Determine the [x, y] coordinate at the center of the cell enclosing the given text.  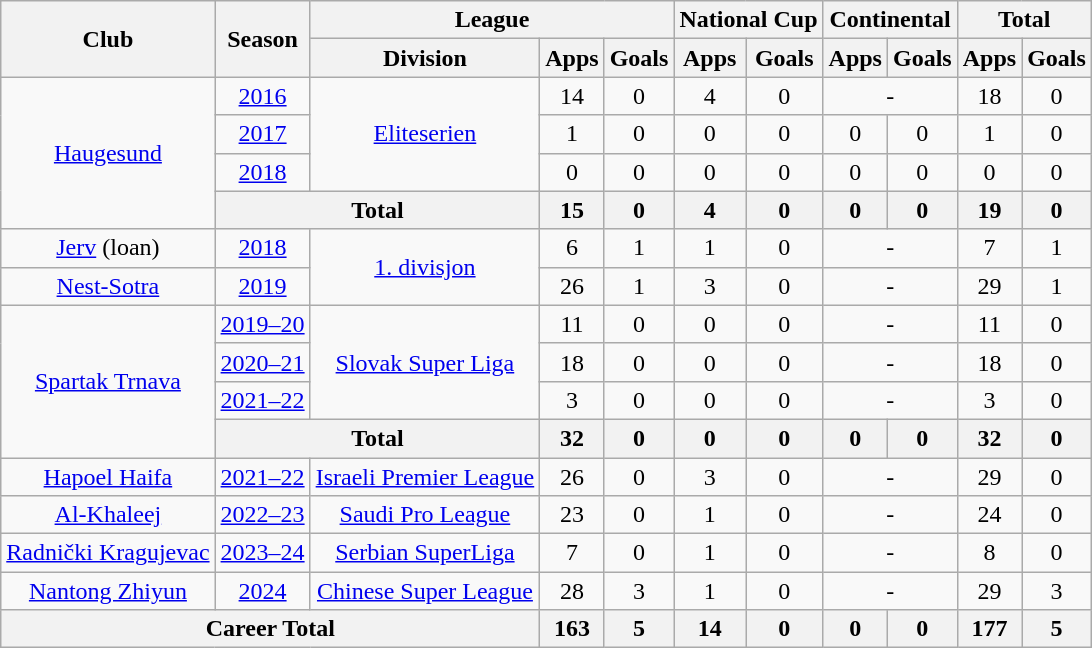
28 [572, 591]
Eliteserien [425, 134]
Jerv (loan) [108, 248]
2024 [262, 591]
League [492, 20]
8 [989, 553]
Season [262, 39]
National Cup [748, 20]
15 [572, 210]
163 [572, 629]
Division [425, 58]
Haugesund [108, 153]
Israeli Premier League [425, 477]
Chinese Super League [425, 591]
Saudi Pro League [425, 515]
Continental [890, 20]
Club [108, 39]
Nantong Zhiyun [108, 591]
24 [989, 515]
Spartak Trnava [108, 381]
Serbian SuperLiga [425, 553]
2019–20 [262, 324]
Radnički Kragujevac [108, 553]
177 [989, 629]
Slovak Super Liga [425, 362]
2020–21 [262, 362]
2016 [262, 96]
Nest-Sotra [108, 286]
2017 [262, 134]
2023–24 [262, 553]
Hapoel Haifa [108, 477]
2022–23 [262, 515]
Career Total [270, 629]
2019 [262, 286]
Al-Khaleej [108, 515]
6 [572, 248]
23 [572, 515]
1. divisjon [425, 267]
19 [989, 210]
